Return the (X, Y) coordinate for the center point of the cell that contains the specified text.  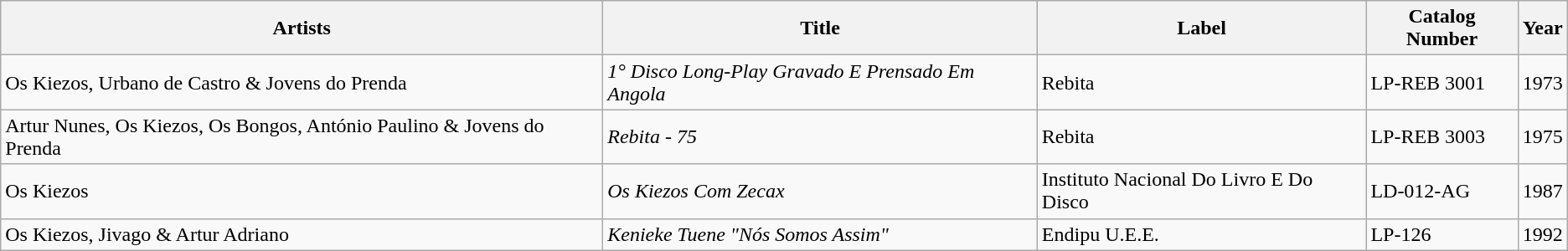
LP-REB 3001 (1442, 82)
Catalog Number (1442, 28)
Label (1201, 28)
1973 (1543, 82)
Year (1543, 28)
Kenieke Tuene "Nós Somos Assim" (821, 234)
Os Kiezos, Jivago & Artur Adriano (302, 234)
1992 (1543, 234)
Artists (302, 28)
LD-012-AG (1442, 191)
LP-126 (1442, 234)
1975 (1543, 137)
LP-REB 3003 (1442, 137)
Rebita - 75 (821, 137)
Endipu U.E.E. (1201, 234)
Os Kiezos Com Zecax (821, 191)
Os Kiezos (302, 191)
Instituto Nacional Do Livro E Do Disco (1201, 191)
Os Kiezos, Urbano de Castro & Jovens do Prenda (302, 82)
1987 (1543, 191)
1° Disco Long-Play Gravado E Prensado Em Angola (821, 82)
Artur Nunes, Os Kiezos, Os Bongos, António Paulino & Jovens do Prenda (302, 137)
Title (821, 28)
